From the cell containing the given text, extract its center point as [x, y] coordinate. 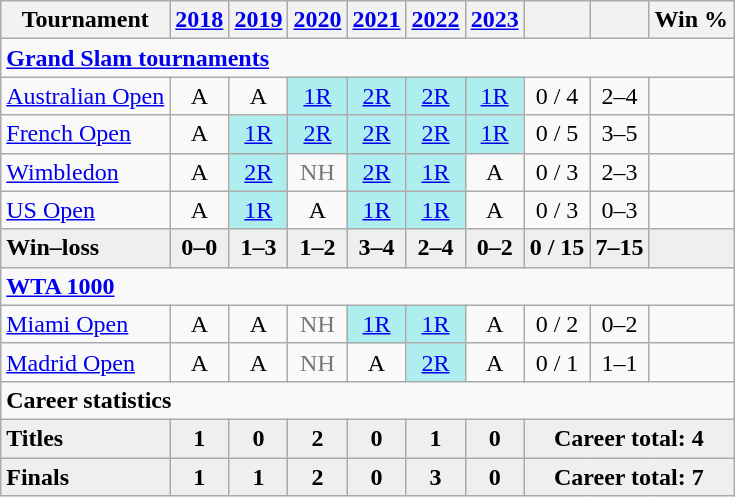
Tournament [86, 20]
0 / 5 [557, 134]
3–5 [620, 134]
French Open [86, 134]
2020 [318, 20]
0–3 [620, 210]
Win–loss [86, 248]
Madrid Open [86, 362]
2–3 [620, 172]
2021 [376, 20]
Wimbledon [86, 172]
Career total: 4 [628, 438]
0 / 4 [557, 96]
2018 [200, 20]
3–4 [376, 248]
7–15 [620, 248]
Career statistics [368, 400]
2019 [258, 20]
Finals [86, 477]
Win % [692, 20]
1–3 [258, 248]
2023 [494, 20]
1–1 [620, 362]
0–0 [200, 248]
1–2 [318, 248]
3 [436, 477]
0 / 2 [557, 324]
2022 [436, 20]
Australian Open [86, 96]
Titles [86, 438]
0 / 1 [557, 362]
Miami Open [86, 324]
Career total: 7 [628, 477]
Grand Slam tournaments [368, 58]
0 / 15 [557, 248]
WTA 1000 [368, 286]
US Open [86, 210]
